Find where the given text appears and provide that cell's center as (x, y) coordinate. 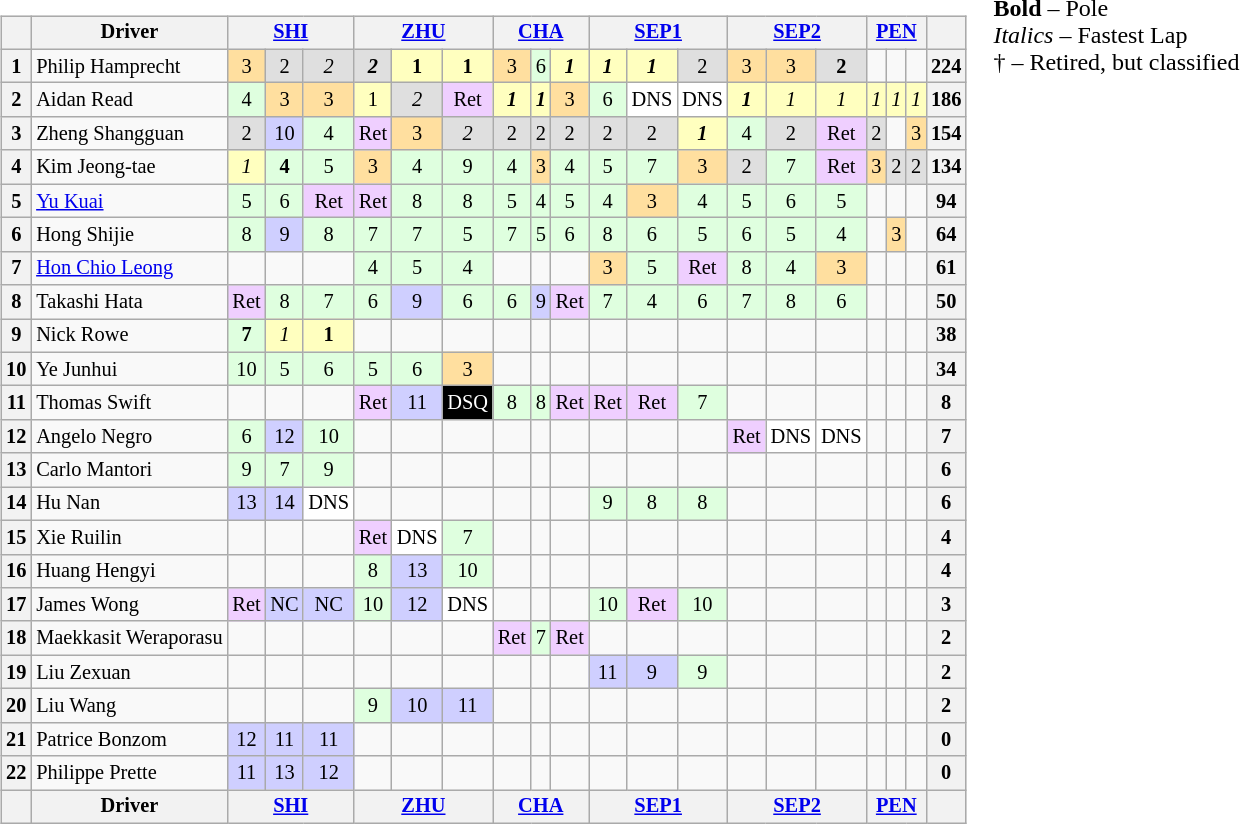
22 (16, 773)
17 (16, 605)
20 (16, 706)
224 (946, 66)
Liu Zexuan (129, 672)
34 (946, 369)
DSQ (467, 403)
134 (946, 167)
16 (16, 571)
Philip Hamprecht (129, 66)
50 (946, 302)
Hu Nan (129, 504)
Nick Rowe (129, 336)
James Wong (129, 605)
Xie Ruilin (129, 537)
Hong Shijie (129, 235)
Kim Jeong-tae (129, 167)
15 (16, 537)
Maekkasit Weraporasu (129, 638)
Hon Chio Leong (129, 268)
Zheng Shangguan (129, 134)
64 (946, 235)
Aidan Read (129, 100)
Liu Wang (129, 706)
21 (16, 739)
Yu Kuai (129, 201)
Angelo Negro (129, 437)
154 (946, 134)
Ye Junhui (129, 369)
Philippe Prette (129, 773)
Takashi Hata (129, 302)
Thomas Swift (129, 403)
18 (16, 638)
38 (946, 336)
61 (946, 268)
186 (946, 100)
Patrice Bonzom (129, 739)
Huang Hengyi (129, 571)
19 (16, 672)
Carlo Mantori (129, 470)
94 (946, 201)
